For the text-containing cell, return its midpoint in [x, y] coordinate format. 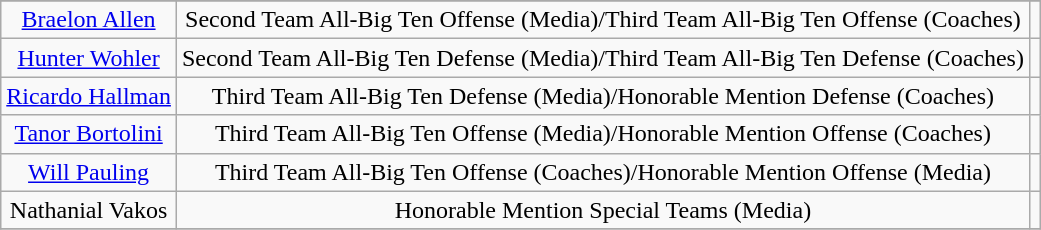
Hunter Wohler [89, 58]
Tanor Bortolini [89, 134]
Braelon Allen [89, 20]
Third Team All-Big Ten Offense (Media)/Honorable Mention Offense (Coaches) [602, 134]
Honorable Mention Special Teams (Media) [602, 210]
Nathanial Vakos [89, 210]
Second Team All-Big Ten Offense (Media)/Third Team All-Big Ten Offense (Coaches) [602, 20]
Third Team All-Big Ten Offense (Coaches)/Honorable Mention Offense (Media) [602, 172]
Second Team All-Big Ten Defense (Media)/Third Team All-Big Ten Defense (Coaches) [602, 58]
Will Pauling [89, 172]
Third Team All-Big Ten Defense (Media)/Honorable Mention Defense (Coaches) [602, 96]
Ricardo Hallman [89, 96]
